Return the [x, y] coordinate for the center point of the cell that contains the specified text.  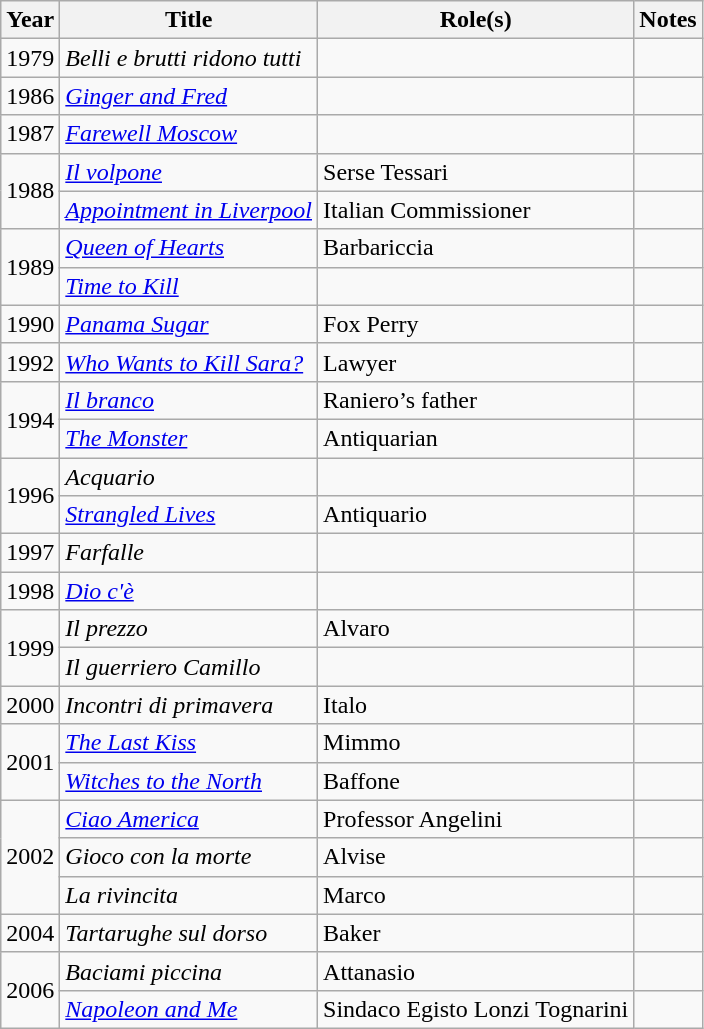
Notes [668, 20]
2001 [30, 762]
Strangled Lives [189, 515]
Baker [476, 933]
The Monster [189, 438]
Title [189, 20]
Baffone [476, 781]
Belli e brutti ridono tutti [189, 58]
1990 [30, 324]
Sindaco Egisto Lonzi Tognarini [476, 1009]
Baciami piccina [189, 971]
Serse Tessari [476, 172]
Witches to the North [189, 781]
Role(s) [476, 20]
Tartarughe sul dorso [189, 933]
Napoleon and Me [189, 1009]
Antiquario [476, 515]
Ginger and Fred [189, 96]
Acquario [189, 477]
Alvaro [476, 629]
Time to Kill [189, 286]
Gioco con la morte [189, 857]
Alvise [476, 857]
Incontri di primavera [189, 705]
1996 [30, 496]
Fox Perry [476, 324]
Year [30, 20]
Antiquarian [476, 438]
Appointment in Liverpool [189, 210]
Il volpone [189, 172]
Il branco [189, 400]
1992 [30, 362]
Attanasio [476, 971]
2000 [30, 705]
Italo [476, 705]
Panama Sugar [189, 324]
Barbariccia [476, 248]
2004 [30, 933]
Who Wants to Kill Sara? [189, 362]
Mimmo [476, 743]
2002 [30, 857]
1997 [30, 553]
Professor Angelini [476, 819]
Dio c'è [189, 591]
Marco [476, 895]
1998 [30, 591]
Italian Commissioner [476, 210]
Il guerriero Camillo [189, 667]
La rivincita [189, 895]
Farewell Moscow [189, 134]
2006 [30, 990]
Farfalle [189, 553]
1987 [30, 134]
Raniero’s father [476, 400]
1988 [30, 191]
1989 [30, 267]
Ciao America [189, 819]
1999 [30, 648]
1979 [30, 58]
The Last Kiss [189, 743]
Il prezzo [189, 629]
Queen of Hearts [189, 248]
1994 [30, 419]
Lawyer [476, 362]
1986 [30, 96]
